Identify which cell holds the provided text, then report its [x, y] central coordinate. 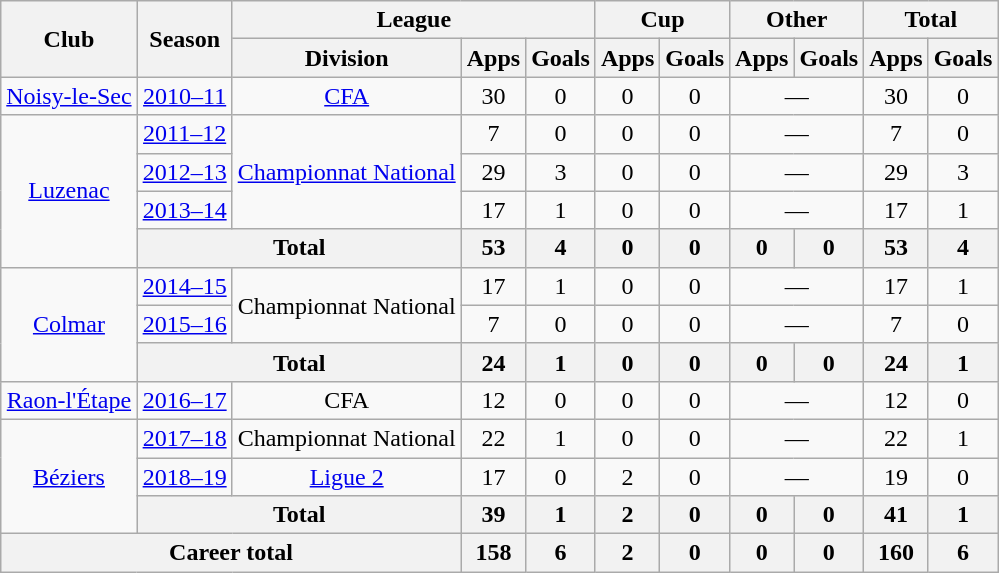
Division [346, 58]
Luzenac [69, 191]
Raon-l'Étape [69, 400]
League [414, 20]
2016–17 [184, 400]
Ligue 2 [346, 477]
Season [184, 39]
2014–15 [184, 286]
39 [493, 515]
2015–16 [184, 324]
Career total [231, 553]
2018–19 [184, 477]
2010–11 [184, 96]
Club [69, 39]
2013–14 [184, 210]
2017–18 [184, 438]
Cup [662, 20]
19 [896, 477]
41 [896, 515]
160 [896, 553]
2012–13 [184, 172]
Béziers [69, 476]
Other [797, 20]
158 [493, 553]
2011–12 [184, 134]
Noisy-le-Sec [69, 96]
Colmar [69, 324]
